Locate the cell with the specified text and output its [X, Y] center coordinate. 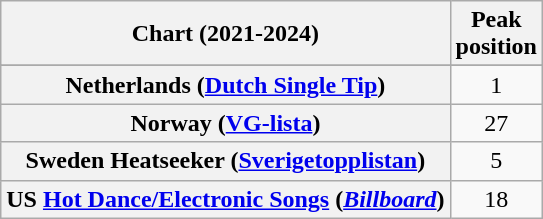
Netherlands (Dutch Single Tip) [226, 85]
Peakposition [496, 34]
Chart (2021-2024) [226, 34]
27 [496, 123]
Norway (VG-lista) [226, 123]
5 [496, 161]
18 [496, 199]
Sweden Heatseeker (Sverigetopplistan) [226, 161]
US Hot Dance/Electronic Songs (Billboard) [226, 199]
1 [496, 85]
